Return [x, y] of the center of cell containing provided text 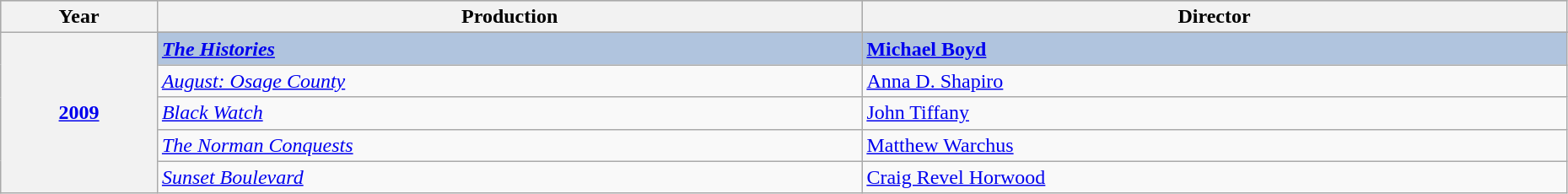
Year [79, 17]
The Norman Conquests [509, 145]
Black Watch [509, 113]
John Tiffany [1215, 113]
Anna D. Shapiro [1215, 81]
Matthew Warchus [1215, 145]
2009 [79, 113]
Sunset Boulevard [509, 177]
Michael Boyd [1215, 49]
Director [1215, 17]
Production [509, 17]
Craig Revel Horwood [1215, 177]
August: Osage County [509, 81]
The Histories [509, 49]
